Locate the cell with the specified text and output its (x, y) center coordinate. 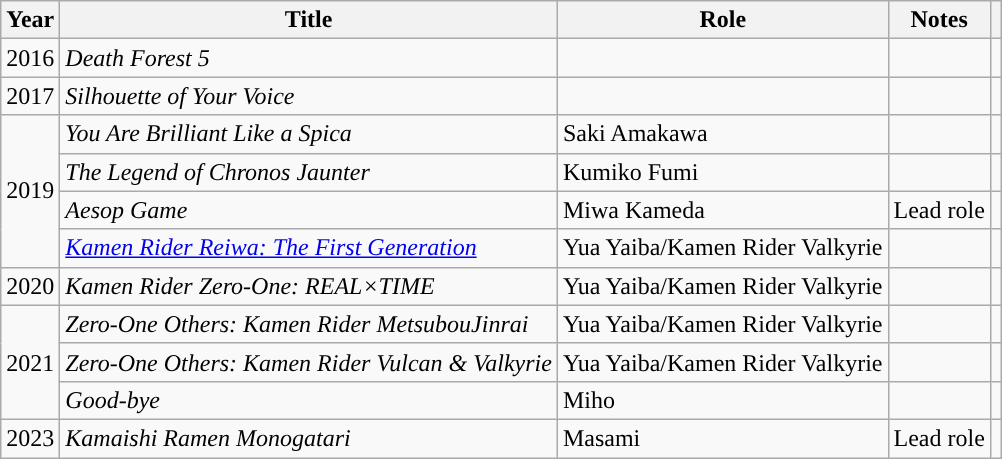
Year (30, 20)
Kamaishi Ramen Monogatari (309, 438)
2016 (30, 58)
Notes (939, 20)
Death Forest 5 (309, 58)
Kamen Rider Reiwa: The First Generation (309, 248)
2023 (30, 438)
Silhouette of Your Voice (309, 96)
2020 (30, 286)
Kamen Rider Zero-One: REAL×TIME (309, 286)
Title (309, 20)
The Legend of Chronos Jaunter (309, 172)
Saki Amakawa (722, 134)
Miwa Kameda (722, 210)
Aesop Game (309, 210)
2019 (30, 191)
Role (722, 20)
Zero-One Others: Kamen Rider Vulcan & Valkyrie (309, 362)
You Are Brilliant Like a Spica (309, 134)
Zero-One Others: Kamen Rider MetsubouJinrai (309, 324)
Good-bye (309, 400)
2021 (30, 362)
2017 (30, 96)
Masami (722, 438)
Miho (722, 400)
Kumiko Fumi (722, 172)
